Pinpoint the cell where the given text exists, returning its [X, Y] midpoint coordinate. 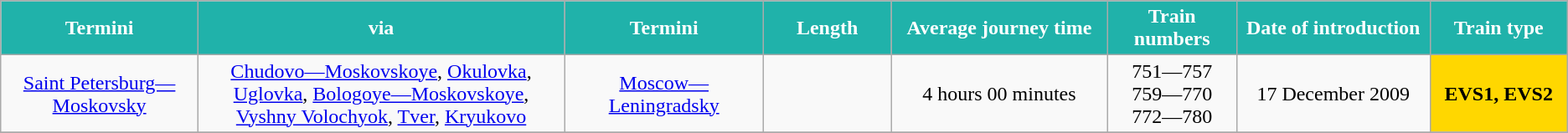
EVS1, EVS2 [1498, 94]
Train numbers [1172, 28]
Average journey time [1000, 28]
17 December 2009 [1333, 94]
751—757759—770772—780 [1172, 94]
Length [828, 28]
Chudovo—Moskovskoye, Okulovka, Uglovka, Bologoye—Moskovskoye, Vyshny Volochyok, Tver, Kryukovo [380, 94]
via [380, 28]
Saint Petersburg—Moskovsky [100, 94]
4 hours 00 minutes [1000, 94]
Moscow—Leningradsky [664, 94]
Date of introduction [1333, 28]
Train type [1498, 28]
